Provide the (x, y) coordinate of the cell's center where the given text is located.  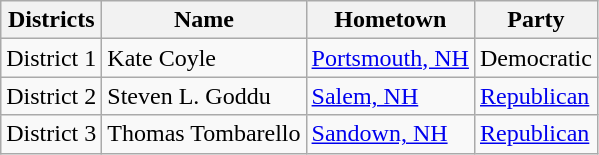
Democratic (536, 58)
Steven L. Goddu (204, 96)
District 2 (52, 96)
District 1 (52, 58)
Salem, NH (390, 96)
Portsmouth, NH (390, 58)
District 3 (52, 134)
Hometown (390, 20)
Kate Coyle (204, 58)
Name (204, 20)
Thomas Tombarello (204, 134)
Districts (52, 20)
Party (536, 20)
Sandown, NH (390, 134)
